Return the (x, y) coordinate for the center point of the cell that contains the specified text.  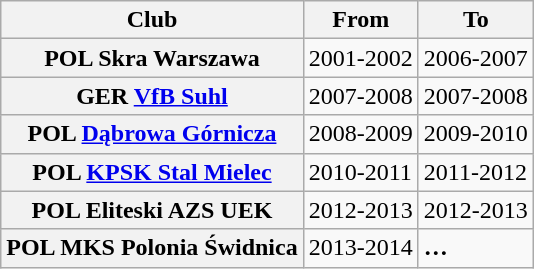
2011-2012 (476, 172)
POL Dąbrowa Górnicza (152, 134)
2013-2014 (360, 248)
From (360, 20)
2008-2009 (360, 134)
2010-2011 (360, 172)
POL Eliteski AZS UEK (152, 210)
2006-2007 (476, 58)
POL Skra Warszawa (152, 58)
GER VfB Suhl (152, 96)
2001-2002 (360, 58)
To (476, 20)
2009-2010 (476, 134)
… (476, 248)
POL KPSK Stal Mielec (152, 172)
Club (152, 20)
POL MKS Polonia Świdnica (152, 248)
